Return the (X, Y) coordinate for the center point of the cell that contains the specified text.  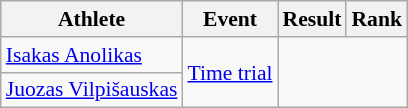
Athlete (92, 19)
Juozas Vilpišauskas (92, 90)
Isakas Anolikas (92, 55)
Event (230, 19)
Time trial (230, 72)
Result (312, 19)
Rank (376, 19)
